Determine the (X, Y) coordinate at the center of the cell enclosing the given text.  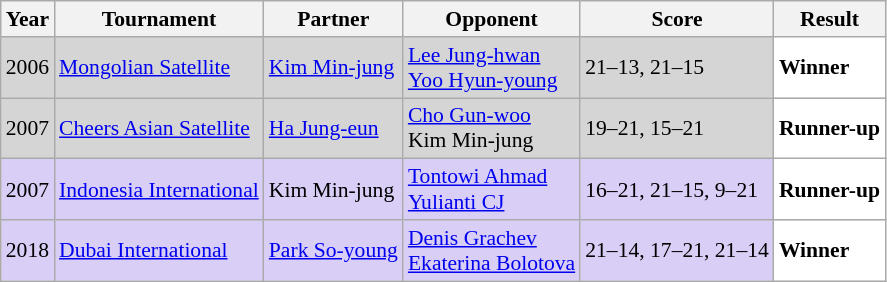
Denis Grachev Ekaterina Bolotova (492, 250)
Lee Jung-hwan Yoo Hyun-young (492, 68)
Indonesia International (159, 190)
Cho Gun-woo Kim Min-jung (492, 128)
16–21, 21–15, 9–21 (677, 190)
Cheers Asian Satellite (159, 128)
2006 (28, 68)
21–13, 21–15 (677, 68)
Partner (334, 19)
21–14, 17–21, 21–14 (677, 250)
Year (28, 19)
Tournament (159, 19)
Result (830, 19)
Ha Jung-eun (334, 128)
Opponent (492, 19)
Dubai International (159, 250)
Score (677, 19)
2018 (28, 250)
19–21, 15–21 (677, 128)
Park So-young (334, 250)
Tontowi Ahmad Yulianti CJ (492, 190)
Mongolian Satellite (159, 68)
